Locate the cell with the specified text and output its [x, y] center coordinate. 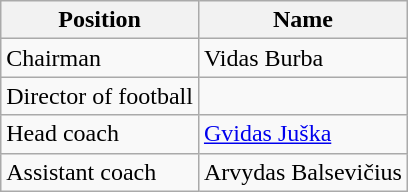
Chairman [100, 58]
Arvydas Balsevičius [302, 172]
Name [302, 20]
Vidas Burba [302, 58]
Head coach [100, 134]
Assistant coach [100, 172]
Position [100, 20]
Gvidas Juška [302, 134]
Director of football [100, 96]
